Scan for the cell matching the given text and deliver its (X, Y) coordinate at center. 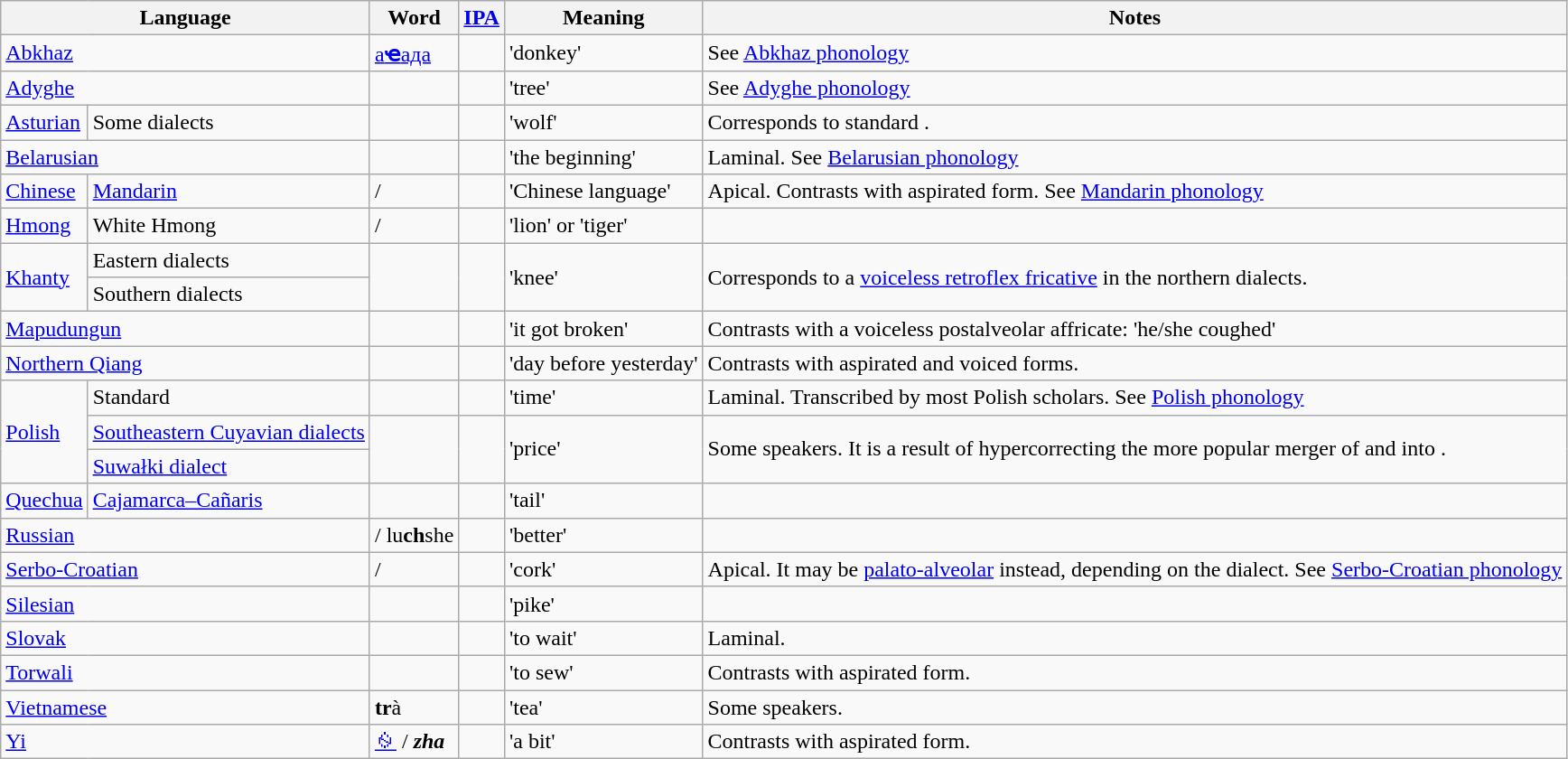
Contrasts with aspirated and voiced forms. (1134, 363)
'time' (603, 398)
Yi (186, 742)
IPA (482, 18)
Corresponds to a voiceless retroflex fricative in the northern dialects. (1134, 277)
Suwałki dialect (229, 466)
Hmong (44, 226)
Torwali (186, 672)
White Hmong (229, 226)
Serbo-Croatian (186, 569)
'the beginning' (603, 156)
'Chinese language' (603, 192)
Laminal. (1134, 638)
Eastern dialects (229, 260)
Polish (44, 432)
аҽада (414, 53)
'wolf' (603, 122)
'a bit' (603, 742)
Meaning (603, 18)
Apical. Contrasts with aspirated form. See Mandarin phonology (1134, 192)
Belarusian (186, 156)
Notes (1134, 18)
Apical. It may be palato-alveolar instead, depending on the dialect. See Serbo-Croatian phonology (1134, 569)
Mapudungun (186, 329)
ꍈ / zha (414, 742)
'pike' (603, 604)
Southern dialects (229, 295)
Vietnamese (186, 707)
Russian (186, 535)
Standard (229, 398)
Southeastern Cuyavian dialects (229, 432)
/ luchshe (414, 535)
Khanty (44, 277)
'to wait' (603, 638)
'it got broken' (603, 329)
Abkhaz (186, 53)
'knee' (603, 277)
Language (186, 18)
Cajamarca–Cañaris (229, 501)
'donkey' (603, 53)
Laminal. Transcribed by most Polish scholars. See Polish phonology (1134, 398)
Some speakers. It is a result of hypercorrecting the more popular merger of and into . (1134, 449)
Word (414, 18)
Quechua (44, 501)
Some dialects (229, 122)
Contrasts with a voiceless postalveolar affricate: 'he/she coughed' (1134, 329)
'tail' (603, 501)
Mandarin (229, 192)
'better' (603, 535)
Silesian (186, 604)
'price' (603, 449)
'tree' (603, 88)
See Abkhaz phonology (1134, 53)
'lion' or 'tiger' (603, 226)
Adyghe (186, 88)
Chinese (44, 192)
See Adyghe phonology (1134, 88)
'tea' (603, 707)
'cork' (603, 569)
trà (414, 707)
'day before yesterday' (603, 363)
Some speakers. (1134, 707)
Corresponds to standard . (1134, 122)
Northern Qiang (186, 363)
Laminal. See Belarusian phonology (1134, 156)
'to sew' (603, 672)
Slovak (186, 638)
Asturian (44, 122)
